Search for the cell housing the specified text and yield its [x, y] center coordinate. 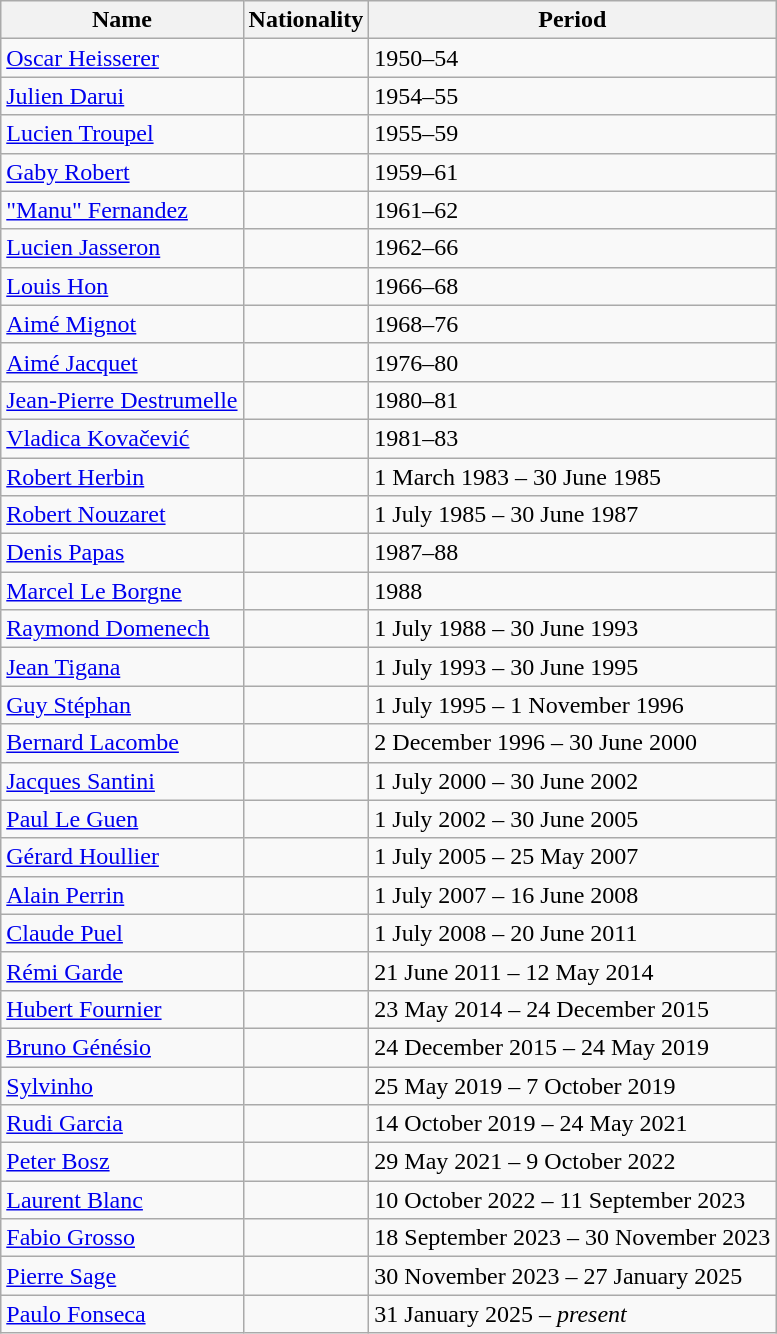
1961–62 [572, 210]
Raymond Domenech [122, 629]
1959–61 [572, 172]
Jean Tigana [122, 667]
10 October 2022 – 11 September 2023 [572, 1200]
Robert Herbin [122, 477]
Lucien Jasseron [122, 248]
"Manu" Fernandez [122, 210]
Vladica Kovačević [122, 438]
21 June 2011 – 12 May 2014 [572, 971]
Rudi Garcia [122, 1124]
1976–80 [572, 362]
Aimé Mignot [122, 324]
Julien Darui [122, 96]
Paul Le Guen [122, 819]
Pierre Sage [122, 1276]
Gérard Houllier [122, 857]
25 May 2019 – 7 October 2019 [572, 1085]
1955–59 [572, 134]
1981–83 [572, 438]
Jean-Pierre Destrumelle [122, 400]
Rémi Garde [122, 971]
Guy Stéphan [122, 705]
1 March 1983 – 30 June 1985 [572, 477]
Gaby Robert [122, 172]
1962–66 [572, 248]
Claude Puel [122, 933]
Nationality [306, 20]
18 September 2023 – 30 November 2023 [572, 1238]
1 July 2000 – 30 June 2002 [572, 781]
Bernard Lacombe [122, 743]
1966–68 [572, 286]
14 October 2019 – 24 May 2021 [572, 1124]
31 January 2025 – present [572, 1314]
Oscar Heisserer [122, 58]
1968–76 [572, 324]
1 July 1993 – 30 June 1995 [572, 667]
Bruno Génésio [122, 1047]
1 July 2005 – 25 May 2007 [572, 857]
1 July 2008 – 20 June 2011 [572, 933]
Hubert Fournier [122, 1009]
Name [122, 20]
Marcel Le Borgne [122, 591]
1 July 2007 – 16 June 2008 [572, 895]
1 July 1985 – 30 June 1987 [572, 515]
30 November 2023 – 27 January 2025 [572, 1276]
Aimé Jacquet [122, 362]
1954–55 [572, 96]
Period [572, 20]
1987–88 [572, 553]
Alain Perrin [122, 895]
1 July 2002 – 30 June 2005 [572, 819]
1980–81 [572, 400]
1 July 1995 – 1 November 1996 [572, 705]
1988 [572, 591]
Laurent Blanc [122, 1200]
23 May 2014 – 24 December 2015 [572, 1009]
Louis Hon [122, 286]
Fabio Grosso [122, 1238]
Denis Papas [122, 553]
Robert Nouzaret [122, 515]
2 December 1996 – 30 June 2000 [572, 743]
29 May 2021 – 9 October 2022 [572, 1162]
1 July 1988 – 30 June 1993 [572, 629]
Sylvinho [122, 1085]
24 December 2015 – 24 May 2019 [572, 1047]
Jacques Santini [122, 781]
Lucien Troupel [122, 134]
Paulo Fonseca [122, 1314]
1950–54 [572, 58]
Peter Bosz [122, 1162]
